Determine the (X, Y) coordinate at the center of the cell enclosing the given text.  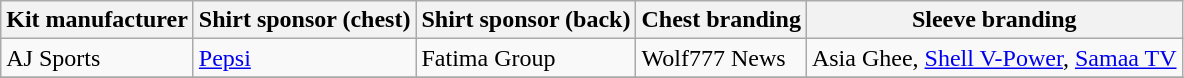
Shirt sponsor (back) (526, 20)
Chest branding (721, 20)
Pepsi (304, 58)
Wolf777 News (721, 58)
Fatima Group (526, 58)
Asia Ghee, Shell V-Power, Samaa TV (994, 58)
AJ Sports (98, 58)
Shirt sponsor (chest) (304, 20)
Kit manufacturer (98, 20)
Sleeve branding (994, 20)
